Extract the [x, y] coordinate from the center of the cell holding the provided text.  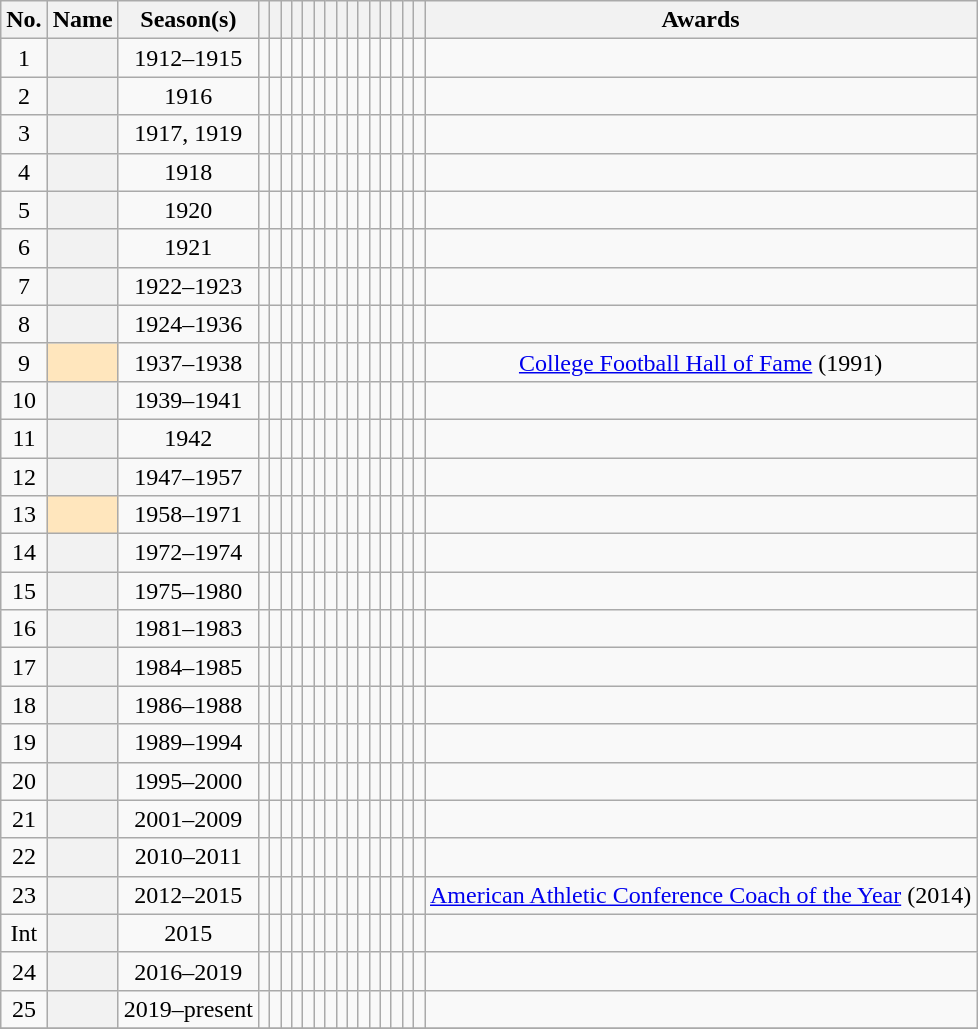
1912–1915 [188, 58]
Name [82, 20]
13 [24, 515]
19 [24, 743]
17 [24, 667]
2016–2019 [188, 971]
9 [24, 362]
7 [24, 286]
1917, 1919 [188, 134]
16 [24, 629]
American Athletic Conference Coach of the Year (2014) [700, 895]
25 [24, 1009]
15 [24, 591]
18 [24, 705]
12 [24, 477]
5 [24, 210]
1920 [188, 210]
24 [24, 971]
1986–1988 [188, 705]
4 [24, 172]
1981–1983 [188, 629]
1918 [188, 172]
2001–2009 [188, 819]
21 [24, 819]
2015 [188, 933]
1947–1957 [188, 477]
22 [24, 857]
1916 [188, 96]
1972–1974 [188, 553]
2 [24, 96]
11 [24, 438]
1975–1980 [188, 591]
1984–1985 [188, 667]
1939–1941 [188, 400]
2010–2011 [188, 857]
1924–1936 [188, 324]
2012–2015 [188, 895]
8 [24, 324]
23 [24, 895]
1922–1923 [188, 286]
1 [24, 58]
Int [24, 933]
6 [24, 248]
2019–present [188, 1009]
1989–1994 [188, 743]
1958–1971 [188, 515]
College Football Hall of Fame (1991) [700, 362]
No. [24, 20]
14 [24, 553]
20 [24, 781]
10 [24, 400]
1942 [188, 438]
3 [24, 134]
1937–1938 [188, 362]
1995–2000 [188, 781]
1921 [188, 248]
Awards [700, 20]
Season(s) [188, 20]
